Extract the [X, Y] coordinate from the center of the cell holding the provided text.  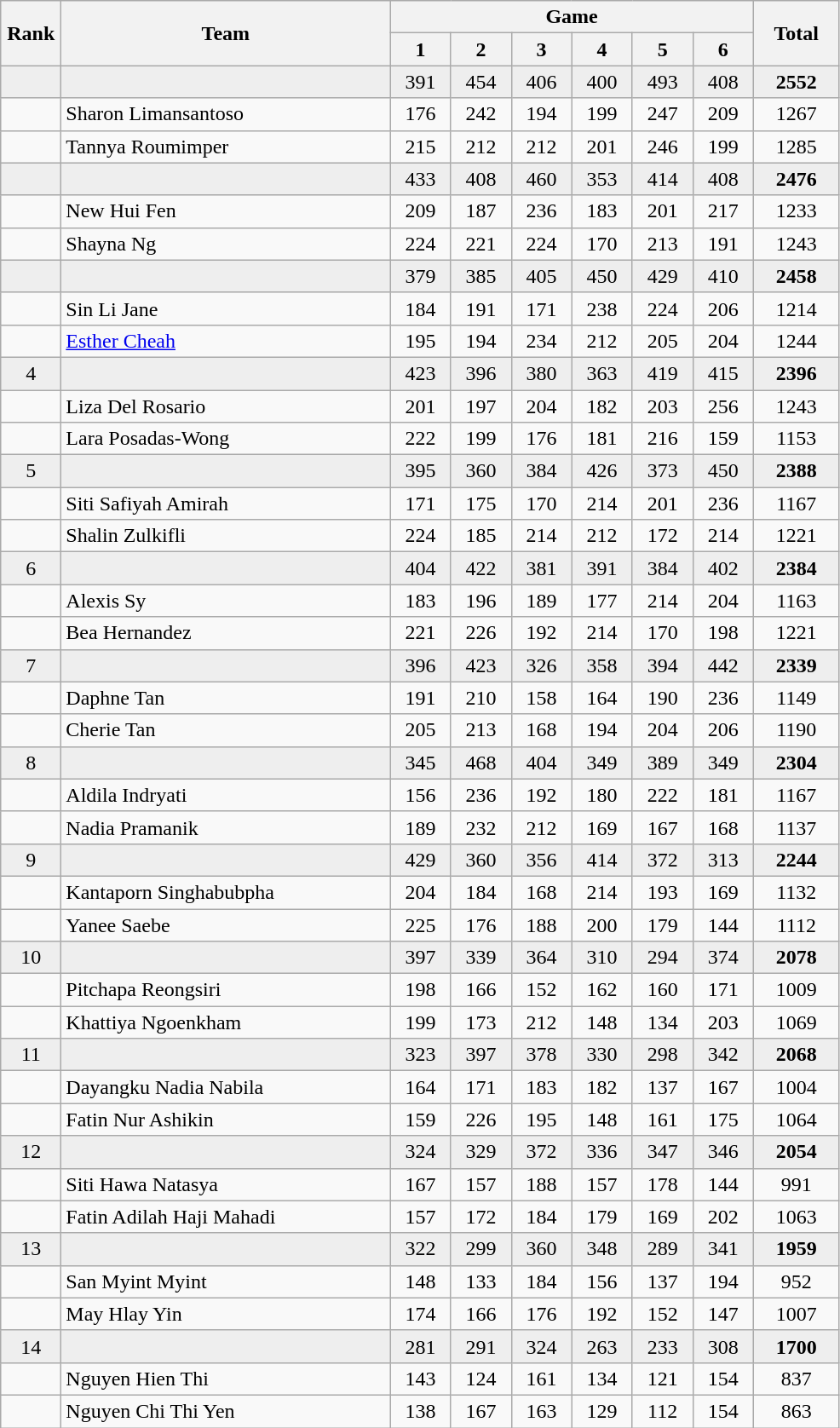
Team [226, 33]
Nguyen Hien Thi [226, 1379]
158 [542, 698]
1132 [796, 892]
12 [31, 1152]
422 [480, 568]
263 [601, 1346]
2476 [796, 179]
298 [663, 1055]
180 [601, 795]
Fatin Adilah Haji Mahadi [226, 1217]
460 [542, 179]
1214 [796, 308]
8 [31, 763]
2384 [796, 568]
415 [722, 373]
Nadia Pramanik [226, 827]
124 [480, 1379]
1149 [796, 698]
378 [542, 1055]
Dayangku Nadia Nabila [226, 1087]
238 [601, 308]
1112 [796, 924]
200 [601, 924]
2 [480, 49]
Khattiya Ngoenkham [226, 1022]
1153 [796, 439]
Rank [31, 33]
Sharon Limansantoso [226, 114]
Cherie Tan [226, 730]
2552 [796, 82]
216 [663, 439]
419 [663, 373]
Lara Posadas-Wong [226, 439]
Bea Hernandez [226, 633]
2388 [796, 471]
2054 [796, 1152]
1 [421, 49]
138 [421, 1411]
348 [601, 1249]
Total [796, 33]
178 [663, 1184]
210 [480, 698]
2339 [796, 665]
112 [663, 1411]
405 [542, 276]
193 [663, 892]
121 [663, 1379]
10 [31, 958]
2396 [796, 373]
1063 [796, 1217]
Siti Safiyah Amirah [226, 504]
454 [480, 82]
379 [421, 276]
232 [480, 827]
185 [480, 536]
202 [722, 1217]
New Hui Fen [226, 211]
187 [480, 211]
402 [722, 568]
381 [542, 568]
1267 [796, 114]
143 [421, 1379]
442 [722, 665]
308 [722, 1346]
863 [796, 1411]
291 [480, 1346]
1064 [796, 1120]
14 [31, 1346]
380 [542, 373]
837 [796, 1379]
Alexis Sy [226, 601]
374 [722, 958]
173 [480, 1022]
323 [421, 1055]
1285 [796, 147]
Kantaporn Singhabubpha [226, 892]
11 [31, 1055]
493 [663, 82]
Shalin Zulkifli [226, 536]
336 [601, 1152]
345 [421, 763]
174 [421, 1314]
3 [542, 49]
468 [480, 763]
147 [722, 1314]
242 [480, 114]
246 [663, 147]
Liza Del Rosario [226, 406]
364 [542, 958]
13 [31, 1249]
2078 [796, 958]
162 [601, 990]
426 [601, 471]
1163 [796, 601]
Fatin Nur Ashikin [226, 1120]
1700 [796, 1346]
294 [663, 958]
1190 [796, 730]
389 [663, 763]
330 [601, 1055]
326 [542, 665]
373 [663, 471]
329 [480, 1152]
281 [421, 1346]
129 [601, 1411]
177 [601, 601]
Tannya Roumimper [226, 147]
247 [663, 114]
217 [722, 211]
190 [663, 698]
406 [542, 82]
133 [480, 1281]
160 [663, 990]
Sin Li Jane [226, 308]
256 [722, 406]
313 [722, 860]
952 [796, 1281]
Aldila Indryati [226, 795]
1069 [796, 1022]
May Hlay Yin [226, 1314]
322 [421, 1249]
1244 [796, 341]
2068 [796, 1055]
2458 [796, 276]
400 [601, 82]
197 [480, 406]
Game [572, 17]
196 [480, 601]
991 [796, 1184]
410 [722, 276]
353 [601, 179]
1007 [796, 1314]
356 [542, 860]
433 [421, 179]
1137 [796, 827]
394 [663, 665]
347 [663, 1152]
1004 [796, 1087]
289 [663, 1249]
225 [421, 924]
Yanee Saebe [226, 924]
346 [722, 1152]
7 [31, 665]
363 [601, 373]
2244 [796, 860]
215 [421, 147]
385 [480, 276]
358 [601, 665]
341 [722, 1249]
Pitchapa Reongsiri [226, 990]
1233 [796, 211]
Esther Cheah [226, 341]
163 [542, 1411]
Daphne Tan [226, 698]
Nguyen Chi Thi Yen [226, 1411]
2304 [796, 763]
339 [480, 958]
1009 [796, 990]
San Myint Myint [226, 1281]
310 [601, 958]
9 [31, 860]
233 [663, 1346]
Shayna Ng [226, 244]
Siti Hawa Natasya [226, 1184]
1959 [796, 1249]
395 [421, 471]
342 [722, 1055]
299 [480, 1249]
234 [542, 341]
